Capture the cell that displays the provided text and extract its (X, Y) central coordinate. 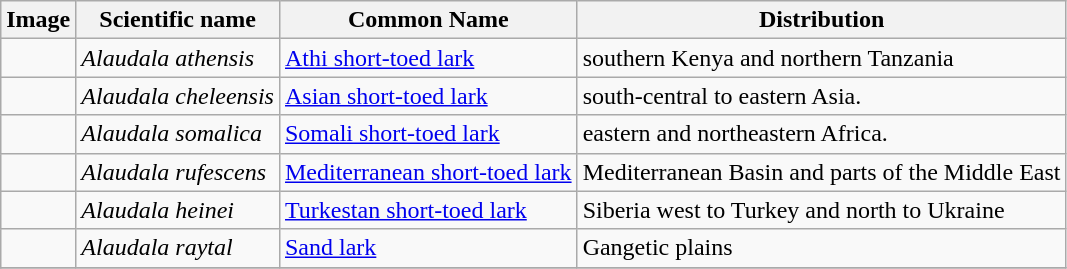
Scientific name (178, 20)
Alaudala athensis (178, 58)
Somali short-toed lark (428, 134)
Common Name (428, 20)
Alaudala rufescens (178, 172)
Athi short-toed lark (428, 58)
Mediterranean short-toed lark (428, 172)
Gangetic plains (822, 248)
Siberia west to Turkey and north to Ukraine (822, 210)
south-central to eastern Asia. (822, 96)
Distribution (822, 20)
Alaudala heinei (178, 210)
Alaudala somalica (178, 134)
Alaudala cheleensis (178, 96)
Mediterranean Basin and parts of the Middle East (822, 172)
Turkestan short-toed lark (428, 210)
Image (38, 20)
southern Kenya and northern Tanzania (822, 58)
Sand lark (428, 248)
Alaudala raytal (178, 248)
eastern and northeastern Africa. (822, 134)
Asian short-toed lark (428, 96)
